Locate the cell with the specified text and output its (X, Y) center coordinate. 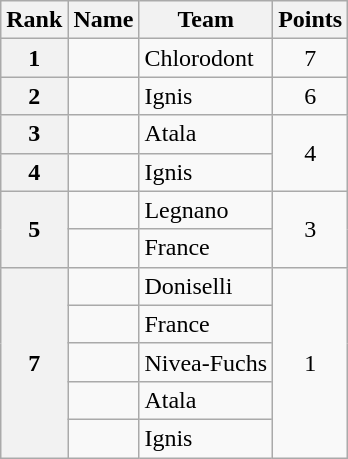
2 (34, 96)
Points (310, 20)
Name (104, 20)
Rank (34, 20)
6 (310, 96)
Team (206, 20)
Chlorodont (206, 58)
5 (34, 229)
Nivea-Fuchs (206, 362)
Doniselli (206, 286)
Legnano (206, 210)
